Determine the (x, y) coordinate at the center of the cell enclosing the given text.  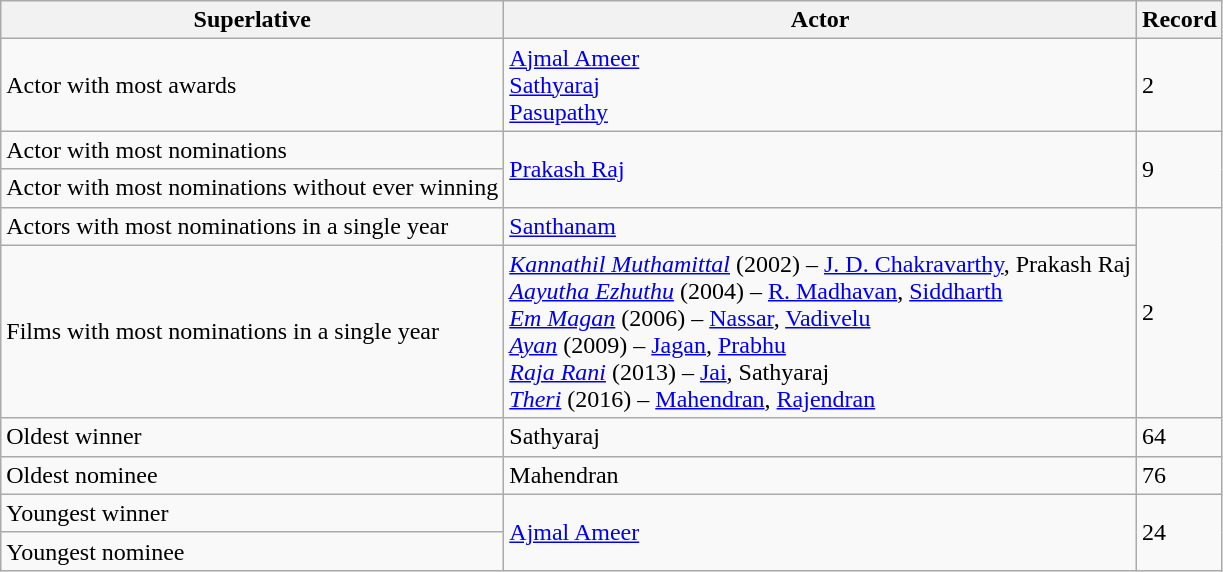
Youngest winner (252, 513)
Ajmal AmeerSathyarajPasupathy (820, 85)
Actor with most nominations without ever winning (252, 188)
Films with most nominations in a single year (252, 332)
Youngest nominee (252, 551)
Actor with most nominations (252, 150)
76 (1180, 475)
64 (1180, 437)
Superlative (252, 20)
Mahendran (820, 475)
Record (1180, 20)
24 (1180, 532)
Prakash Raj (820, 169)
Sathyaraj (820, 437)
Oldest winner (252, 437)
Actor with most awards (252, 85)
Actors with most nominations in a single year (252, 226)
Actor (820, 20)
Oldest nominee (252, 475)
9 (1180, 169)
Ajmal Ameer (820, 532)
Santhanam (820, 226)
